Locate the cell with the specified text and output its [X, Y] center coordinate. 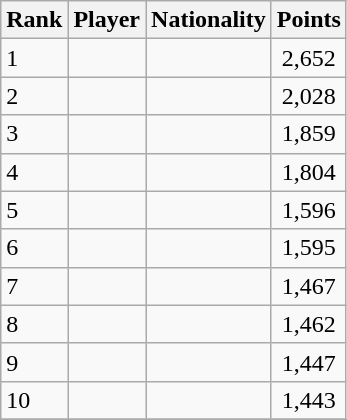
4 [34, 172]
1,804 [308, 172]
1,596 [308, 210]
Player [107, 20]
1,443 [308, 400]
Nationality [209, 20]
1,859 [308, 134]
2,028 [308, 96]
5 [34, 210]
1,595 [308, 248]
2,652 [308, 58]
6 [34, 248]
1 [34, 58]
1,447 [308, 362]
2 [34, 96]
10 [34, 400]
1,467 [308, 286]
Rank [34, 20]
7 [34, 286]
Points [308, 20]
1,462 [308, 324]
8 [34, 324]
9 [34, 362]
3 [34, 134]
